Identify which cell holds the provided text, then report its (x, y) central coordinate. 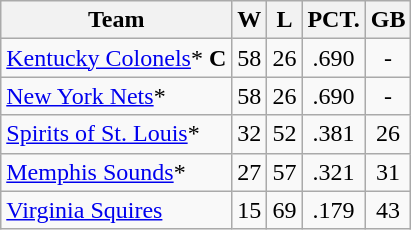
Virginia Squires (116, 210)
52 (284, 134)
W (250, 20)
.321 (334, 172)
32 (250, 134)
.381 (334, 134)
Memphis Sounds* (116, 172)
Spirits of St. Louis* (116, 134)
69 (284, 210)
Kentucky Colonels* C (116, 58)
Team (116, 20)
43 (388, 210)
L (284, 20)
57 (284, 172)
31 (388, 172)
PCT. (334, 20)
New York Nets* (116, 96)
15 (250, 210)
.179 (334, 210)
27 (250, 172)
GB (388, 20)
